Detect which cell encompasses the target text, then output its (x, y) center coordinate. 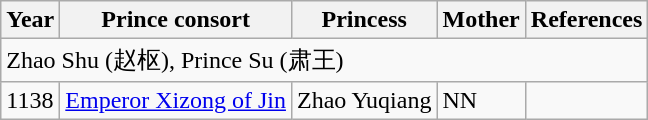
Zhao Yuqiang (364, 100)
Prince consort (176, 20)
References (586, 20)
1138 (30, 100)
NN (481, 100)
Year (30, 20)
Mother (481, 20)
Zhao Shu (赵枢), Prince Su (肃王) (324, 60)
Princess (364, 20)
Emperor Xizong of Jin (176, 100)
